Locate the cell with the specified text and output its [x, y] center coordinate. 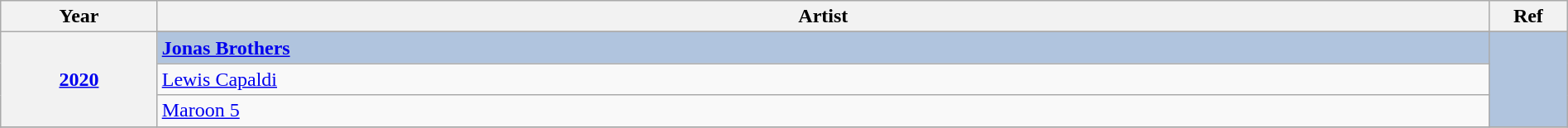
Artist [823, 17]
Lewis Capaldi [823, 79]
Year [79, 17]
Jonas Brothers [823, 48]
Maroon 5 [823, 111]
Ref [1528, 17]
2020 [79, 79]
